Determine the (X, Y) coordinate at the center of the cell enclosing the given text.  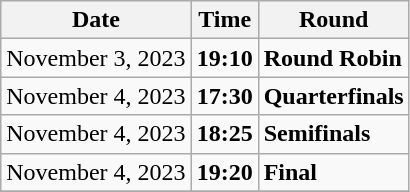
17:30 (224, 96)
Final (334, 172)
Semifinals (334, 134)
Round (334, 20)
19:10 (224, 58)
Time (224, 20)
Date (96, 20)
Round Robin (334, 58)
November 3, 2023 (96, 58)
19:20 (224, 172)
Quarterfinals (334, 96)
18:25 (224, 134)
